Scan for the cell matching the given text and deliver its [X, Y] coordinate at center. 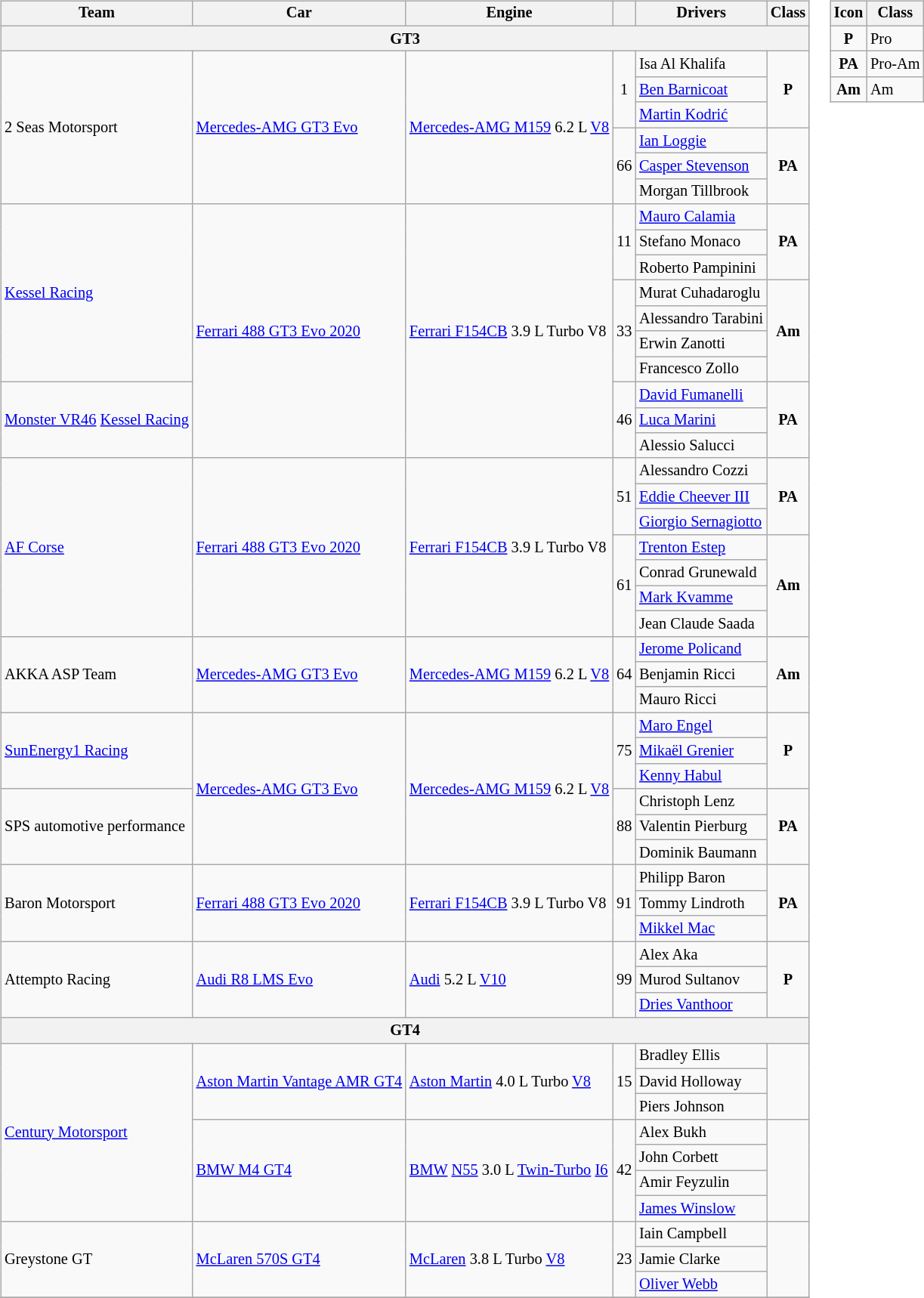
Stefano Monaco [701, 243]
AKKA ASP Team [97, 674]
Mark Kvamme [701, 598]
GT3 [405, 39]
GT4 [405, 1031]
Maro Engel [701, 725]
Baron Motorsport [97, 904]
AF Corse [97, 547]
Jerome Policand [701, 649]
Mauro Calamia [701, 217]
McLaren 570S GT4 [299, 1259]
David Holloway [701, 1081]
Luca Marini [701, 420]
91 [624, 904]
Alex Aka [701, 954]
Aston Martin Vantage AMR GT4 [299, 1082]
Attempto Racing [97, 979]
Piers Johnson [701, 1107]
Valentin Pierburg [701, 827]
66 [624, 166]
2 Seas Motorsport [97, 128]
46 [624, 420]
Casper Stevenson [701, 166]
Kenny Habul [701, 776]
Mauro Ricci [701, 700]
Christoph Lenz [701, 802]
Kessel Racing [97, 293]
BMW M4 GT4 [299, 1171]
Trenton Estep [701, 547]
Francesco Zollo [701, 369]
Greystone GT [97, 1259]
Morgan Tillbrook [701, 191]
BMW N55 3.0 L Twin-Turbo I6 [509, 1171]
Engine [509, 14]
Aston Martin 4.0 L Turbo V8 [509, 1082]
1 [624, 89]
Murod Sultanov [701, 980]
75 [624, 751]
Tommy Lindroth [701, 904]
James Winslow [701, 1208]
SunEnergy1 Racing [97, 751]
Alessio Salucci [701, 446]
Eddie Cheever III [701, 496]
Philipp Baron [701, 878]
61 [624, 585]
Century Motorsport [97, 1133]
99 [624, 979]
Ian Loggie [701, 141]
Car [299, 14]
Roberto Pampinini [701, 267]
Alex Bukh [701, 1133]
Amir Feyzulin [701, 1183]
Audi R8 LMS Evo [299, 979]
Iain Campbell [701, 1234]
Murat Cuhadaroglu [701, 293]
Alessandro Cozzi [701, 471]
Ben Barnicoat [701, 90]
Erwin Zanotti [701, 344]
Giorgio Sernagiotto [701, 522]
Oliver Webb [701, 1284]
Dries Vanthoor [701, 1005]
Monster VR46 Kessel Racing [97, 420]
Pro [895, 39]
42 [624, 1171]
Alessandro Tarabini [701, 319]
Audi 5.2 L V10 [509, 979]
Team [97, 14]
McLaren 3.8 L Turbo V8 [509, 1259]
23 [624, 1259]
Dominik Baumann [701, 852]
Jean Claude Saada [701, 623]
Mikkel Mac [701, 929]
11 [624, 242]
Drivers [701, 14]
Benjamin Ricci [701, 675]
15 [624, 1082]
Conrad Grunewald [701, 573]
David Fumanelli [701, 394]
Isa Al Khalifa [701, 64]
88 [624, 827]
Pro-Am [895, 64]
51 [624, 496]
John Corbett [701, 1157]
33 [624, 331]
64 [624, 674]
SPS automotive performance [97, 827]
Martin Kodrić [701, 115]
Bradley Ellis [701, 1056]
Mikaël Grenier [701, 751]
Icon [848, 14]
Jamie Clarke [701, 1259]
